Provide the [x, y] coordinate of the cell's center where the given text is located.  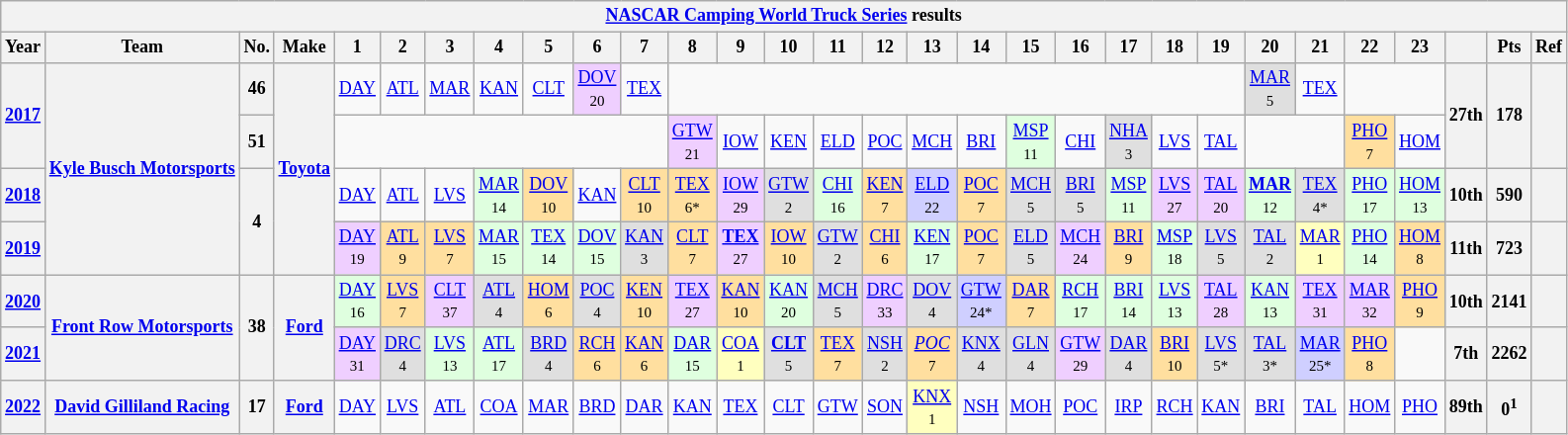
MAR15 [499, 248]
TAL20 [1221, 195]
DOV10 [548, 195]
TEX7 [837, 354]
POC4 [597, 302]
KEN10 [645, 302]
15 [1030, 47]
DRC33 [885, 302]
David Gilliland Racing [142, 407]
TEX4* [1320, 195]
RCH [1175, 407]
KEN17 [932, 248]
KEN7 [885, 195]
ATL17 [499, 354]
HOM13 [1420, 195]
14 [982, 47]
KNX4 [982, 354]
38 [257, 328]
51 [257, 142]
NSH2 [885, 354]
No. [257, 47]
Kyle Busch Motorsports [142, 168]
KAN3 [645, 248]
KEN [789, 142]
723 [1509, 248]
46 [257, 89]
GTW [837, 407]
DOV20 [597, 89]
ELD5 [1030, 248]
BRD4 [548, 354]
TEX14 [548, 248]
GTW24* [982, 302]
16 [1081, 47]
MCH [932, 142]
DAR4 [1129, 354]
SON [885, 407]
7th [1465, 354]
Toyota [305, 168]
PHO14 [1370, 248]
DOV4 [932, 302]
BRD [597, 407]
NASCAR Camping World Truck Series results [784, 16]
KAN13 [1270, 302]
2017 [24, 115]
MAR25* [1320, 354]
178 [1509, 115]
DAY19 [357, 248]
Pts [1509, 47]
89th [1465, 407]
8 [692, 47]
2021 [24, 354]
TEX6* [692, 195]
BRI10 [1175, 354]
KAN6 [645, 354]
KAN10 [740, 302]
22 [1370, 47]
2020 [24, 302]
PHO17 [1370, 195]
PHO [1420, 407]
IRP [1129, 407]
DAR [645, 407]
MAR12 [1270, 195]
MOH [1030, 407]
2 [402, 47]
DAR7 [1030, 302]
ATL4 [499, 302]
ELD [837, 142]
BRI14 [1129, 302]
MAR1 [1320, 248]
GTW21 [692, 142]
13 [932, 47]
Year [24, 47]
ELD22 [932, 195]
NSH [982, 407]
COA [499, 407]
RCH17 [1081, 302]
01 [1509, 407]
2018 [24, 195]
590 [1509, 195]
DAY16 [357, 302]
2262 [1509, 354]
2022 [24, 407]
HOM6 [548, 302]
IOW [740, 142]
IOW10 [789, 248]
LVS5 [1221, 248]
MCH24 [1081, 248]
KAN20 [789, 302]
Team [142, 47]
19 [1221, 47]
TAL2 [1270, 248]
PHO9 [1420, 302]
TAL28 [1221, 302]
2019 [24, 248]
7 [645, 47]
6 [597, 47]
20 [1270, 47]
21 [1320, 47]
2141 [1509, 302]
CHI16 [837, 195]
DRC4 [402, 354]
MAR14 [499, 195]
CHI6 [885, 248]
Make [305, 47]
9 [740, 47]
18 [1175, 47]
1 [357, 47]
Front Row Motorsports [142, 328]
HOM8 [1420, 248]
GLN4 [1030, 354]
DAR15 [692, 354]
Ref [1549, 47]
CLT37 [450, 302]
CLT10 [645, 195]
DOV15 [597, 248]
KNX1 [932, 407]
MAR5 [1270, 89]
LVS5* [1221, 354]
IOW29 [740, 195]
COA1 [740, 354]
TAL3* [1270, 354]
ATL9 [402, 248]
CHI [1081, 142]
TEX31 [1320, 302]
DAY31 [357, 354]
11th [1465, 248]
27th [1465, 115]
10 [789, 47]
NHA3 [1129, 142]
CLT5 [789, 354]
5 [548, 47]
23 [1420, 47]
LVS27 [1175, 195]
GTW29 [1081, 354]
BRI9 [1129, 248]
BRI5 [1081, 195]
11 [837, 47]
PHO7 [1370, 142]
RCH6 [597, 354]
12 [885, 47]
MSP18 [1175, 248]
PHO8 [1370, 354]
3 [450, 47]
CLT7 [692, 248]
MAR32 [1370, 302]
